Scan for the cell matching the given text and deliver its [X, Y] coordinate at center. 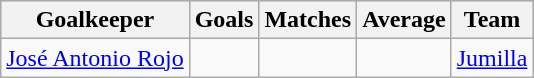
Jumilla [492, 58]
Goals [224, 20]
Team [492, 20]
Average [404, 20]
Matches [308, 20]
José Antonio Rojo [95, 58]
Goalkeeper [95, 20]
